Return the [x, y] coordinate for the center point of the cell that contains the specified text.  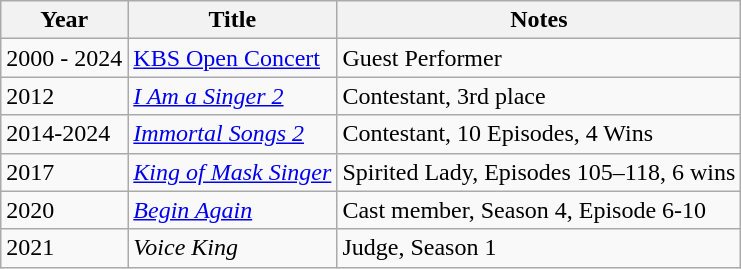
Cast member, Season 4, Episode 6-10 [539, 210]
Notes [539, 20]
Begin Again [232, 210]
King of Mask Singer [232, 172]
2020 [64, 210]
Voice King [232, 248]
Contestant, 10 Episodes, 4 Wins [539, 134]
Judge, Season 1 [539, 248]
Immortal Songs 2 [232, 134]
2017 [64, 172]
2000 - 2024 [64, 58]
2021 [64, 248]
2012 [64, 96]
KBS Open Concert [232, 58]
Year [64, 20]
I Am a Singer 2 [232, 96]
Spirited Lady, Episodes 105–118, 6 wins [539, 172]
2014-2024 [64, 134]
Guest Performer [539, 58]
Title [232, 20]
Contestant, 3rd place [539, 96]
